Capture the cell that displays the provided text and extract its (x, y) central coordinate. 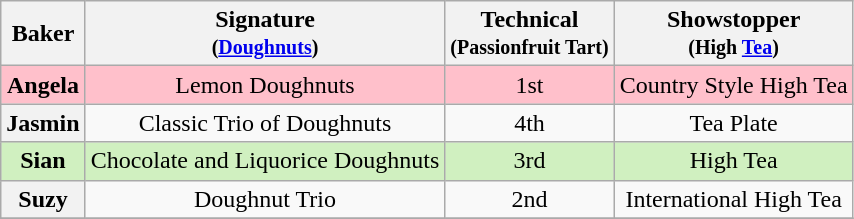
Baker (43, 34)
2nd (530, 199)
High Tea (734, 161)
1st (530, 85)
Doughnut Trio (265, 199)
Chocolate and Liquorice Doughnuts (265, 161)
Classic Trio of Doughnuts (265, 123)
Signature(Doughnuts) (265, 34)
Jasmin (43, 123)
Tea Plate (734, 123)
3rd (530, 161)
Country Style High Tea (734, 85)
Angela (43, 85)
Lemon Doughnuts (265, 85)
Suzy (43, 199)
International High Tea (734, 199)
Showstopper(High Tea) (734, 34)
Technical(Passionfruit Tart) (530, 34)
Sian (43, 161)
4th (530, 123)
